Detect which cell encompasses the target text, then output its [x, y] center coordinate. 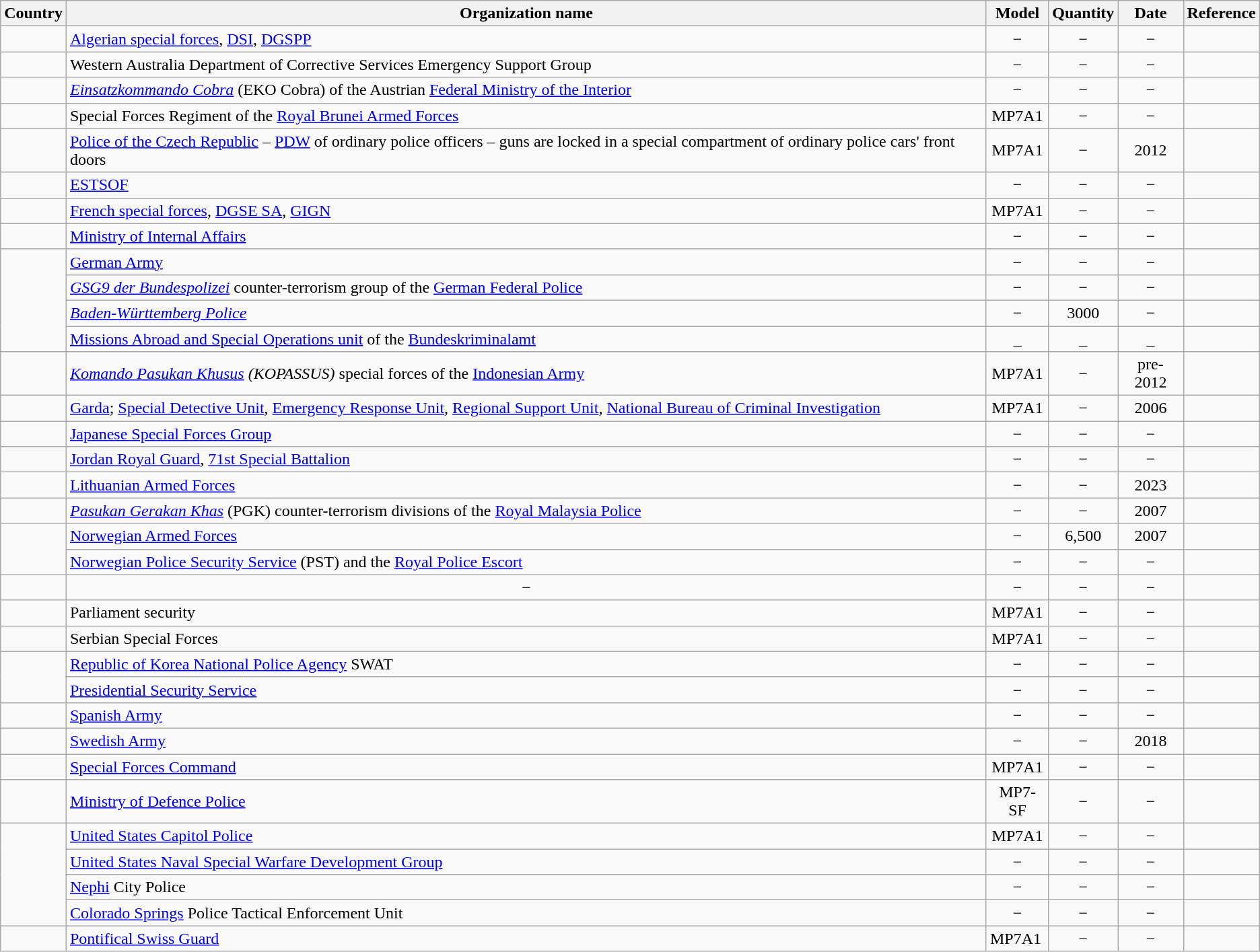
Algerian special forces, DSI, DGSPP [526, 39]
Colorado Springs Police Tactical Enforcement Unit [526, 913]
Lithuanian Armed Forces [526, 485]
Organization name [526, 13]
Norwegian Armed Forces [526, 536]
MP7-SF [1017, 802]
GSG9 der Bundespolizei counter-terrorism group of the German Federal Police [526, 287]
Spanish Army [526, 715]
French special forces, DGSE SA, GIGN [526, 211]
Norwegian Police Security Service (PST) and the Royal Police Escort [526, 562]
Date [1151, 13]
Baden-Württemberg Police [526, 313]
Reference [1221, 13]
Country [34, 13]
Ministry of Defence Police [526, 802]
Komando Pasukan Khusus (KOPASSUS) special forces of the Indonesian Army [526, 374]
German Army [526, 262]
pre-2012 [1151, 374]
Garda; Special Detective Unit, Emergency Response Unit, Regional Support Unit, National Bureau of Criminal Investigation [526, 408]
Pontifical Swiss Guard [526, 939]
Nephi City Police [526, 887]
United States Capitol Police [526, 836]
Republic of Korea National Police Agency SWAT [526, 664]
Serbian Special Forces [526, 638]
United States Naval Special Warfare Development Group [526, 862]
2006 [1151, 408]
Special Forces Regiment of the Royal Brunei Armed Forces [526, 116]
Swedish Army [526, 741]
2023 [1151, 485]
Einsatzkommando Cobra (EKO Cobra) of the Austrian Federal Ministry of the Interior [526, 90]
2012 [1151, 151]
6,500 [1084, 536]
Parliament security [526, 613]
Ministry of Internal Affairs [526, 236]
3000 [1084, 313]
2018 [1151, 741]
Special Forces Command [526, 766]
Japanese Special Forces Group [526, 434]
Pasukan Gerakan Khas (PGK) counter-terrorism divisions of the Royal Malaysia Police [526, 511]
ESTSOF [526, 185]
Model [1017, 13]
Quantity [1084, 13]
Police of the Czech Republic – PDW of ordinary police officers – guns are locked in a special compartment of ordinary police cars' front doors [526, 151]
Presidential Security Service [526, 690]
Western Australia Department of Corrective Services Emergency Support Group [526, 65]
Missions Abroad and Special Operations unit of the Bundeskriminalamt [526, 338]
Jordan Royal Guard, 71st Special Battalion [526, 460]
